Detect which cell encompasses the target text, then output its [x, y] center coordinate. 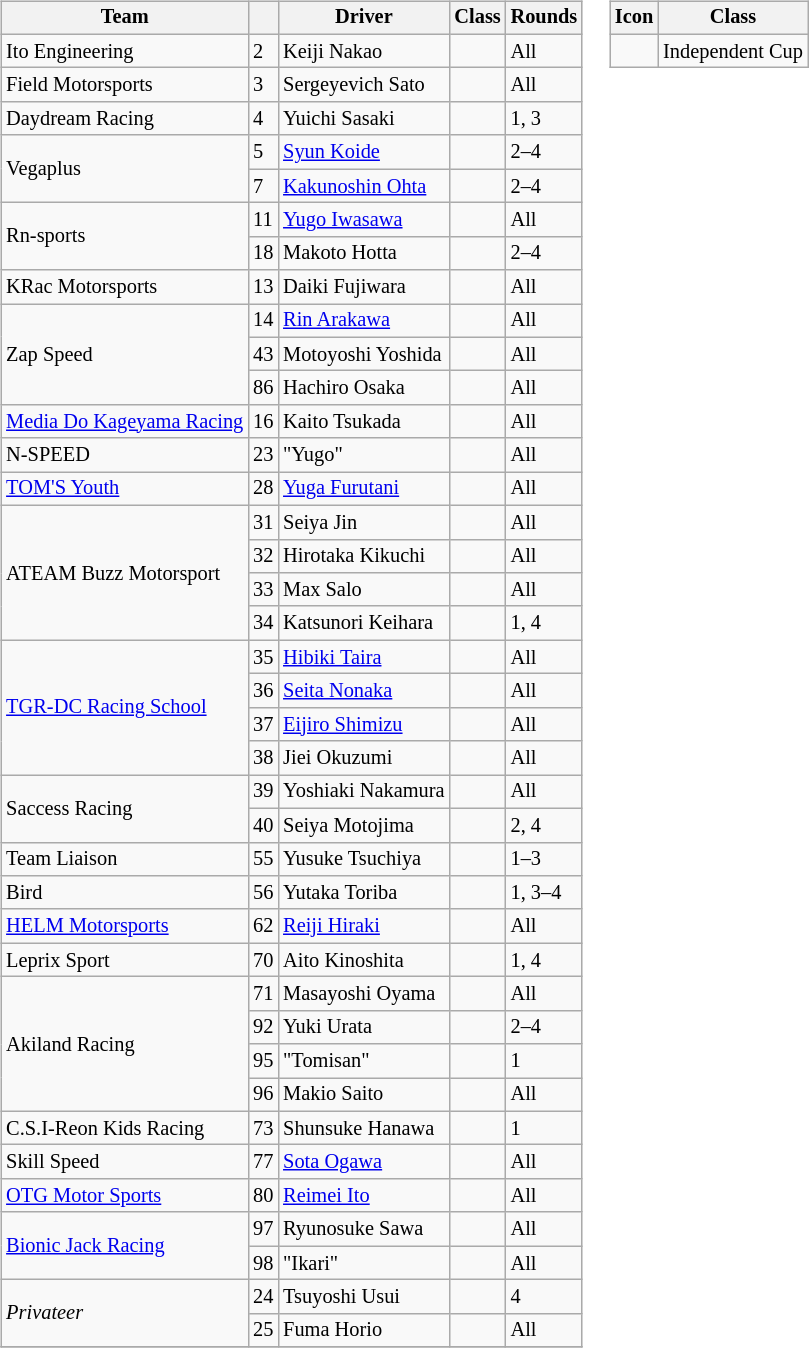
Daydream Racing [124, 119]
N-SPEED [124, 455]
Jiei Okuzumi [364, 758]
Eijiro Shimizu [364, 724]
Hirotaka Kikuchi [364, 556]
3 [263, 85]
Motoyoshi Yoshida [364, 354]
92 [263, 1027]
Yugo Iwasawa [364, 220]
Makio Saito [364, 1095]
"Ikari" [364, 1263]
Ryunosuke Sawa [364, 1229]
Akiland Racing [124, 1044]
Bionic Jack Racing [124, 1246]
Yutaka Toriba [364, 893]
Saccess Racing [124, 808]
33 [263, 590]
1–3 [544, 859]
KRac Motorsports [124, 287]
Yuga Furutani [364, 489]
Rin Arakawa [364, 321]
Zap Speed [124, 354]
35 [263, 657]
Reiji Hiraki [364, 926]
Icon [634, 18]
38 [263, 758]
Hachiro Osaka [364, 388]
Shunsuke Hanawa [364, 1128]
1, 3 [544, 119]
70 [263, 960]
TGR-DC Racing School [124, 708]
Team Liaison [124, 859]
Yuichi Sasaki [364, 119]
Rn-sports [124, 236]
Seita Nonaka [364, 691]
31 [263, 522]
86 [263, 388]
36 [263, 691]
34 [263, 623]
Makoto Hotta [364, 253]
Bird [124, 893]
Fuma Horio [364, 1330]
23 [263, 455]
97 [263, 1229]
11 [263, 220]
62 [263, 926]
Max Salo [364, 590]
Seiya Jin [364, 522]
Tsuyoshi Usui [364, 1297]
Yuki Urata [364, 1027]
Kaito Tsukada [364, 422]
Katsunori Keihara [364, 623]
98 [263, 1263]
OTG Motor Sports [124, 1196]
TOM'S Youth [124, 489]
Team [124, 18]
Skill Speed [124, 1162]
Kakunoshin Ohta [364, 186]
Masayoshi Oyama [364, 994]
"Tomisan" [364, 1061]
Rounds [544, 18]
13 [263, 287]
ATEAM Buzz Motorsport [124, 572]
95 [263, 1061]
Aito Kinoshita [364, 960]
Privateer [124, 1314]
77 [263, 1162]
28 [263, 489]
24 [263, 1297]
16 [263, 422]
39 [263, 792]
37 [263, 724]
2 [263, 51]
Yusuke Tsuchiya [364, 859]
32 [263, 556]
5 [263, 152]
56 [263, 893]
Field Motorsports [124, 85]
Driver [364, 18]
40 [263, 825]
25 [263, 1330]
C.S.I-Reon Kids Racing [124, 1128]
Sota Ogawa [364, 1162]
Reimei Ito [364, 1196]
43 [263, 354]
Syun Koide [364, 152]
HELM Motorsports [124, 926]
2, 4 [544, 825]
96 [263, 1095]
"Yugo" [364, 455]
Vegaplus [124, 168]
7 [263, 186]
71 [263, 994]
80 [263, 1196]
Sergeyevich Sato [364, 85]
Independent Cup [733, 51]
Leprix Sport [124, 960]
Seiya Motojima [364, 825]
Yoshiaki Nakamura [364, 792]
Daiki Fujiwara [364, 287]
Media Do Kageyama Racing [124, 422]
14 [263, 321]
18 [263, 253]
Keiji Nakao [364, 51]
1, 3–4 [544, 893]
Hibiki Taira [364, 657]
73 [263, 1128]
55 [263, 859]
Ito Engineering [124, 51]
